Return the (x, y) coordinate for the center point of the cell that contains the specified text.  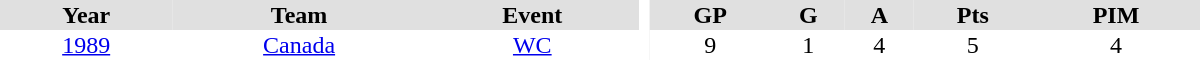
Event (532, 15)
GP (710, 15)
1 (808, 45)
A (880, 15)
G (808, 15)
Year (86, 15)
PIM (1116, 15)
Team (298, 15)
9 (710, 45)
WC (532, 45)
5 (973, 45)
1989 (86, 45)
Pts (973, 15)
Canada (298, 45)
